Provide the [x, y] coordinate of the cell's center where the given text is located.  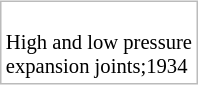
High and low pressureexpansion joints;1934 [98, 44]
